Detect which cell encompasses the target text, then output its [X, Y] center coordinate. 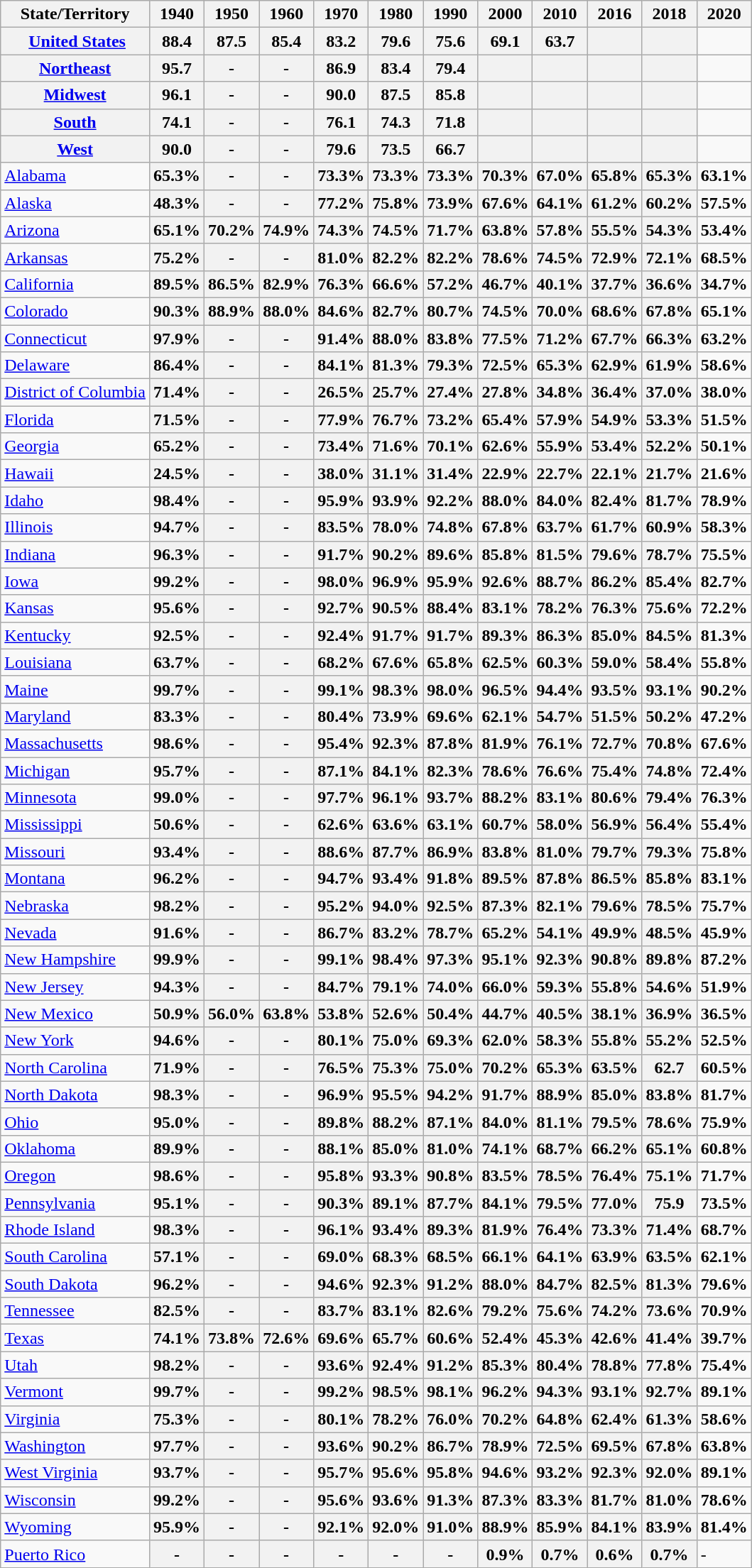
63.6% [396, 825]
37.0% [669, 393]
45.9% [724, 933]
59.0% [615, 662]
77.5% [506, 339]
52.4% [506, 1338]
89.6% [450, 554]
64.8% [560, 1419]
75.7% [724, 906]
94.0% [396, 906]
65.7% [396, 1338]
57.5% [724, 203]
75.2% [176, 257]
Maine [75, 689]
71.2% [560, 339]
72.7% [615, 743]
96.5% [506, 689]
42.6% [615, 1338]
90.5% [396, 608]
69.1 [506, 41]
Mississippi [75, 825]
Montana [75, 879]
66.1% [506, 1257]
Connecticut [75, 339]
District of Columbia [75, 393]
62.9% [615, 366]
Nebraska [75, 906]
Maryland [75, 716]
West [75, 149]
74.9% [287, 230]
76.0% [450, 1419]
60.5% [724, 1068]
56.0% [231, 1014]
2018 [669, 14]
26.5% [341, 393]
78.8% [615, 1365]
82.4% [615, 500]
98.5% [396, 1392]
40.5% [560, 1014]
1990 [450, 14]
71.6% [396, 446]
72.9% [615, 257]
51.9% [724, 987]
California [75, 284]
1980 [396, 14]
93.5% [615, 689]
2000 [506, 14]
State/Territory [75, 14]
66.6% [396, 284]
60.6% [450, 1338]
98.1% [450, 1392]
79.4% [669, 798]
Louisiana [75, 662]
80.7% [450, 311]
52.2% [669, 446]
73.2% [450, 420]
Washington [75, 1446]
61.2% [615, 203]
50.2% [669, 716]
84.5% [669, 635]
92.2% [450, 500]
Michigan [75, 770]
95.5% [396, 1095]
60.7% [506, 825]
88.1% [341, 1148]
48.3% [176, 203]
2016 [615, 14]
Wisconsin [75, 1500]
South Carolina [75, 1257]
82.1% [560, 906]
56.4% [669, 825]
38.1% [615, 1014]
66.2% [615, 1148]
94.4% [560, 689]
Arizona [75, 230]
North Carolina [75, 1068]
86.4% [176, 366]
97.3% [450, 960]
60.9% [669, 527]
Alaska [75, 203]
99.9% [176, 960]
86.9% [450, 852]
45.3% [560, 1338]
63.2% [724, 339]
76.6% [560, 770]
57.8% [560, 230]
73.6% [669, 1311]
Hawaii [75, 473]
83.4 [396, 68]
Northeast [75, 68]
55.5% [615, 230]
69.0% [341, 1257]
70.0% [560, 311]
85.3% [506, 1365]
Florida [75, 420]
55.2% [669, 1041]
95.4% [341, 743]
95.7 [176, 68]
96.3% [176, 554]
72.2% [724, 608]
Alabama [75, 176]
79.2% [506, 1311]
40.1% [560, 284]
25.7% [396, 393]
95.0% [176, 1122]
93.3% [396, 1175]
75.9 [669, 1203]
47.2% [724, 716]
South Dakota [75, 1284]
New Jersey [75, 987]
50.4% [450, 1014]
77.9% [341, 420]
99.0% [176, 798]
88.7% [560, 581]
Kentucky [75, 635]
73.5% [724, 1203]
Oregon [75, 1175]
72.1% [669, 257]
54.3% [669, 230]
72.4% [724, 770]
91.8% [450, 879]
74.1 [176, 122]
83.2% [396, 933]
69.5% [615, 1446]
21.6% [724, 473]
36.5% [724, 1014]
86.2% [615, 581]
48.5% [669, 933]
61.7% [615, 527]
65.4% [506, 420]
97.9% [176, 339]
Indiana [75, 554]
West Virginia [75, 1473]
50.1% [724, 446]
55.9% [560, 446]
85.8 [450, 95]
91.3% [450, 1500]
60.8% [724, 1148]
1940 [176, 14]
Vermont [75, 1392]
61.3% [669, 1419]
Texas [75, 1338]
Utah [75, 1365]
56.9% [615, 825]
71.5% [176, 420]
2020 [724, 14]
79.7% [615, 852]
83.2 [341, 41]
59.3% [560, 987]
49.9% [615, 933]
54.6% [669, 987]
Rhode Island [75, 1230]
54.1% [560, 933]
83.9% [669, 1527]
73.8% [231, 1338]
39.7% [724, 1338]
36.6% [669, 284]
52.5% [724, 1041]
North Dakota [75, 1095]
Tennessee [75, 1311]
55.4% [724, 825]
1950 [231, 14]
27.8% [506, 393]
31.1% [396, 473]
24.5% [176, 473]
67.7% [615, 339]
Kansas [75, 608]
92.6% [506, 581]
67.0% [560, 176]
Massachusetts [75, 743]
52.6% [396, 1014]
27.4% [450, 393]
22.1% [615, 473]
New Hampshire [75, 960]
Georgia [75, 446]
1970 [341, 14]
87.2% [724, 960]
57.2% [450, 284]
66.0% [506, 987]
0.9% [506, 1554]
66.7 [450, 149]
86.9 [341, 68]
93.2% [560, 1473]
70.1% [450, 446]
1960 [287, 14]
76.1% [560, 743]
New York [75, 1041]
36.9% [669, 1014]
21.7% [669, 473]
53.8% [341, 1014]
Illinois [75, 527]
Minnesota [75, 798]
79.1% [396, 987]
80.6% [615, 798]
50.9% [176, 1014]
75.6 [450, 41]
69.3% [450, 1041]
2010 [560, 14]
44.7% [506, 1014]
22.7% [560, 473]
58.4% [669, 662]
62.0% [506, 1041]
94.2% [450, 1095]
Virginia [75, 1419]
81.4% [724, 1527]
71.8 [450, 122]
62.4% [615, 1419]
Pennsylvania [75, 1203]
Iowa [75, 581]
96.1 [176, 95]
58.0% [560, 825]
82.6% [450, 1311]
Wyoming [75, 1527]
74.0% [450, 987]
Arkansas [75, 257]
77.8% [669, 1365]
53.3% [669, 420]
73.4% [341, 446]
77.0% [615, 1203]
Ohio [75, 1122]
Missouri [75, 852]
81.1% [560, 1122]
70.9% [724, 1311]
Nevada [75, 933]
71.9% [176, 1068]
88.4% [450, 608]
22.9% [506, 473]
57.1% [176, 1257]
91.4% [341, 339]
Delaware [75, 366]
82.3% [450, 770]
Oklahoma [75, 1148]
85.9% [560, 1527]
0.6% [615, 1554]
93.9% [396, 500]
62.5% [506, 662]
76.1 [341, 122]
89.9% [176, 1148]
92.1% [341, 1527]
70.3% [506, 176]
85.4% [669, 581]
South [75, 122]
83.7% [341, 1311]
60.3% [560, 662]
63.9% [615, 1257]
74.2% [615, 1311]
34.7% [724, 284]
50.6% [176, 825]
75.9% [724, 1122]
54.9% [615, 420]
77.2% [341, 203]
Idaho [75, 500]
41.4% [669, 1338]
34.8% [560, 393]
68.3% [396, 1257]
73.5 [396, 149]
New Mexico [75, 1014]
86.3% [560, 635]
81.5% [560, 554]
74.3% [341, 230]
75.5% [724, 554]
46.7% [506, 284]
36.4% [615, 393]
79.4 [450, 68]
60.2% [669, 203]
Colorado [75, 311]
United States [75, 41]
75.1% [669, 1175]
Puerto Rico [75, 1554]
66.3% [669, 339]
57.9% [560, 420]
Midwest [75, 95]
76.5% [341, 1068]
85.4 [287, 41]
95.2% [341, 906]
70.8% [669, 743]
68.6% [615, 311]
74.3 [396, 122]
78.0% [396, 527]
91.0% [450, 1527]
72.6% [287, 1338]
82.9% [287, 284]
88.4 [176, 41]
62.7 [669, 1068]
68.2% [341, 662]
91.6% [176, 933]
37.7% [615, 284]
61.9% [669, 366]
84.6% [341, 311]
76.7% [396, 420]
88.6% [341, 852]
31.4% [450, 473]
63.7 [560, 41]
54.7% [560, 716]
